Find where the given text appears and provide that cell's center as (X, Y) coordinate. 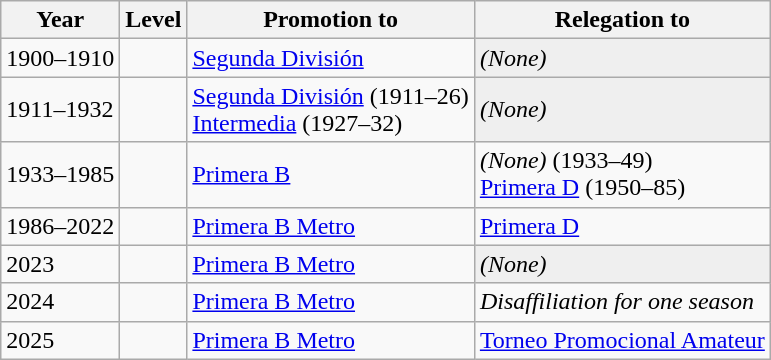
1933–1985 (60, 174)
Primera D (622, 226)
1986–2022 (60, 226)
Level (154, 20)
(None) (1933–49) Primera D (1950–85) (622, 174)
2024 (60, 302)
2023 (60, 264)
Torneo Promocional Amateur (622, 340)
Promotion to (330, 20)
Disaffiliation for one season (622, 302)
1911–1932 (60, 110)
1900–1910 (60, 58)
Year (60, 20)
Segunda División (1911–26)Intermedia (1927–32) (330, 110)
Relegation to (622, 20)
Primera B (330, 174)
Segunda División (330, 58)
2025 (60, 340)
